Scan for the cell matching the given text and deliver its (x, y) coordinate at center. 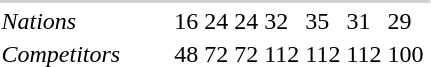
35 (323, 21)
Nations (61, 21)
16 (186, 21)
32 (282, 21)
29 (406, 21)
31 (364, 21)
